Determine the (x, y) coordinate at the center of the cell enclosing the given text.  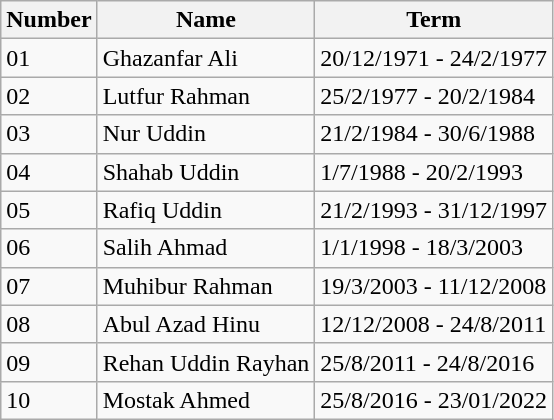
Shahab Uddin (206, 172)
12/12/2008 - 24/8/2011 (434, 324)
Name (206, 20)
07 (49, 286)
Ghazanfar Ali (206, 58)
21/2/1993 - 31/12/1997 (434, 210)
02 (49, 96)
1/1/1998 - 18/3/2003 (434, 248)
Number (49, 20)
1/7/1988 - 20/2/1993 (434, 172)
01 (49, 58)
Term (434, 20)
Rehan Uddin Rayhan (206, 362)
10 (49, 400)
04 (49, 172)
Nur Uddin (206, 134)
05 (49, 210)
25/8/2011 - 24/8/2016 (434, 362)
20/12/1971 - 24/2/1977 (434, 58)
06 (49, 248)
Rafiq Uddin (206, 210)
21/2/1984 - 30/6/1988 (434, 134)
Muhibur Rahman (206, 286)
08 (49, 324)
09 (49, 362)
19/3/2003 - 11/12/2008 (434, 286)
Lutfur Rahman (206, 96)
25/8/2016 - 23/01/2022 (434, 400)
Salih Ahmad (206, 248)
Abul Azad Hinu (206, 324)
Mostak Ahmed (206, 400)
25/2/1977 - 20/2/1984 (434, 96)
03 (49, 134)
